Scan for the cell matching the given text and deliver its (X, Y) coordinate at center. 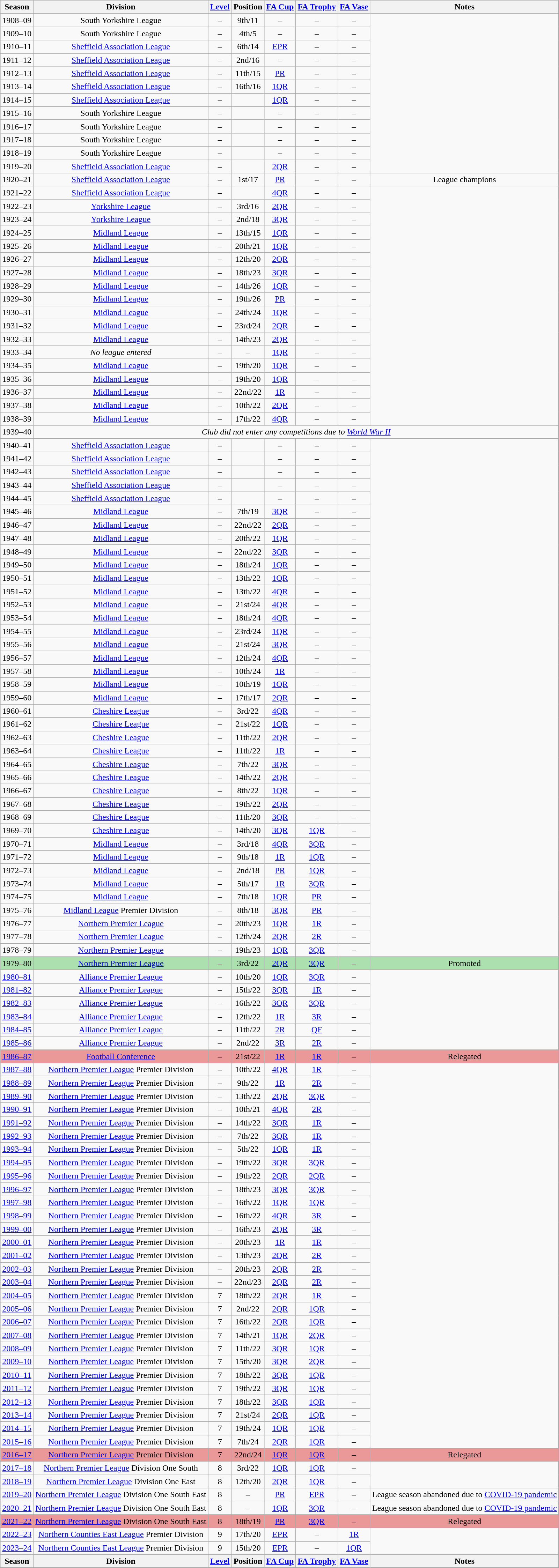
24th/24 (248, 312)
4th/5 (248, 34)
1989–90 (17, 1096)
20th/21 (248, 246)
8th/18 (248, 910)
League champions (464, 180)
1921–22 (17, 193)
1911–12 (17, 60)
1917–18 (17, 140)
2002–03 (17, 1269)
1991–92 (17, 1123)
1998–99 (17, 1216)
2014–15 (17, 1428)
1910–11 (17, 47)
1949–50 (17, 565)
17th/20 (248, 1534)
1914–15 (17, 100)
7th/24 (248, 1442)
1964–65 (17, 764)
15th/22 (248, 990)
1958–59 (17, 684)
1913–14 (17, 87)
No league entered (121, 352)
2016–17 (17, 1455)
1922–23 (17, 206)
10th/24 (248, 671)
1923–24 (17, 220)
2010–11 (17, 1375)
12th/22 (248, 1017)
8th/22 (248, 790)
1939–40 (17, 432)
1966–67 (17, 790)
1919–20 (17, 166)
9th/18 (248, 857)
2013–14 (17, 1415)
1950–51 (17, 578)
1984–85 (17, 1030)
9th/11 (248, 20)
1938–39 (17, 419)
14th/20 (248, 831)
2006–07 (17, 1322)
1920–21 (17, 180)
5th/22 (248, 1149)
1930–31 (17, 312)
17th/17 (248, 698)
1925–26 (17, 246)
1978–79 (17, 950)
1993–94 (17, 1149)
QF (317, 1030)
9th/22 (248, 1083)
1936–37 (17, 392)
1990–91 (17, 1109)
1965–66 (17, 777)
1912–13 (17, 73)
1924–25 (17, 233)
1976–77 (17, 923)
1992–93 (17, 1136)
2020–21 (17, 1508)
19th/26 (248, 299)
3rd/18 (248, 844)
2009–10 (17, 1362)
2004–05 (17, 1295)
1986–87 (17, 1056)
1928–29 (17, 286)
Promoted (464, 963)
2022–23 (17, 1534)
1942–43 (17, 472)
1996–97 (17, 1189)
19th/24 (248, 1428)
1948–49 (17, 551)
1969–70 (17, 831)
1915–16 (17, 113)
14th/26 (248, 286)
1931–32 (17, 326)
1937–38 (17, 406)
11th/15 (248, 73)
22nd/23 (248, 1282)
1941–42 (17, 459)
2001–02 (17, 1256)
1947–48 (17, 538)
10th/20 (248, 976)
1946–47 (17, 525)
1909–10 (17, 34)
14th/23 (248, 339)
1908–09 (17, 20)
1985–86 (17, 1043)
1956–57 (17, 658)
17th/22 (248, 419)
10th/19 (248, 684)
11th/20 (248, 817)
2nd/16 (248, 60)
2017–18 (17, 1468)
1968–69 (17, 817)
7th/18 (248, 897)
1962–63 (17, 737)
19th/23 (248, 950)
1934–35 (17, 365)
1977–78 (17, 937)
2021–22 (17, 1521)
1st/17 (248, 180)
1957–58 (17, 671)
1944–45 (17, 498)
2008–09 (17, 1348)
2012–13 (17, 1402)
1975–76 (17, 910)
2005–06 (17, 1309)
13th/23 (248, 1256)
1954–55 (17, 631)
1959–60 (17, 698)
1926–27 (17, 259)
Midland League Premier Division (121, 910)
1972–73 (17, 870)
1997–98 (17, 1202)
14th/21 (248, 1335)
1953–54 (17, 618)
2015–16 (17, 1442)
1980–81 (17, 976)
13th/15 (248, 233)
1960–61 (17, 711)
1967–68 (17, 804)
2019–20 (17, 1495)
1961–62 (17, 724)
1982–83 (17, 1003)
1918–19 (17, 153)
1987–88 (17, 1070)
1940–41 (17, 445)
20th/22 (248, 538)
1932–33 (17, 339)
1970–71 (17, 844)
3rd/16 (248, 206)
1916–17 (17, 126)
2011–12 (17, 1388)
7th/19 (248, 512)
Football Conference (121, 1056)
Northern Premier League Division One East (121, 1481)
18th/19 (248, 1521)
1943–44 (17, 485)
1971–72 (17, 857)
1951–52 (17, 592)
1979–80 (17, 963)
2000–01 (17, 1242)
1983–84 (17, 1017)
1927–28 (17, 273)
Club did not enter any competitions due to World War II (296, 432)
2018–19 (17, 1481)
1955–56 (17, 645)
1963–64 (17, 751)
1981–82 (17, 990)
1945–46 (17, 512)
16th/16 (248, 87)
1929–30 (17, 299)
2003–04 (17, 1282)
2007–08 (17, 1335)
10th/21 (248, 1109)
1988–89 (17, 1083)
5th/17 (248, 884)
1974–75 (17, 897)
Northern Premier League Division One South (121, 1468)
1999–00 (17, 1229)
6th/14 (248, 47)
16th/23 (248, 1229)
1994–95 (17, 1162)
1952–53 (17, 605)
2023–24 (17, 1548)
1973–74 (17, 884)
1933–34 (17, 352)
1995–96 (17, 1176)
22nd/24 (248, 1455)
1935–36 (17, 379)
